For the text-containing cell, return its midpoint in [x, y] coordinate format. 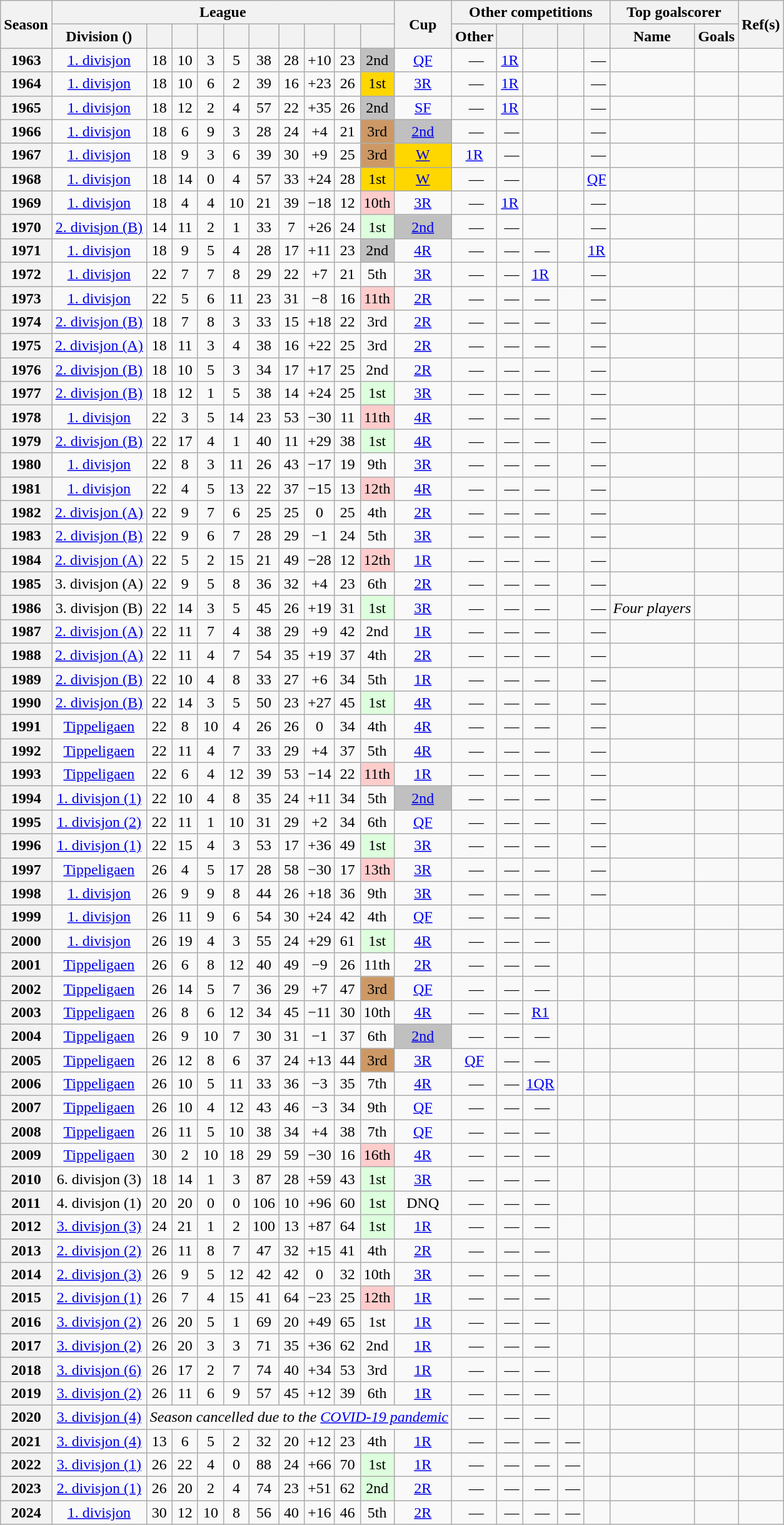
−14 [320, 774]
2. divisjon (3) [99, 1274]
3. divisjon (3) [99, 1227]
1992 [26, 751]
Goals [716, 36]
59 [291, 1155]
2015 [26, 1298]
1972 [26, 274]
+23 [320, 84]
−11 [320, 1012]
Other competitions [531, 13]
2010 [26, 1179]
100 [264, 1227]
1985 [26, 584]
1989 [26, 679]
1982 [26, 512]
65 [348, 1322]
2021 [26, 1441]
Other [475, 36]
Top goalscorer [674, 13]
3. divisjon (1) [99, 1465]
50 [264, 703]
+59 [320, 1179]
−8 [320, 298]
2014 [26, 1274]
Name [652, 36]
2. divisjon (2) [99, 1250]
6. divisjon (3) [99, 1179]
2008 [26, 1132]
27 [291, 679]
1996 [26, 846]
1. divisjon (2) [99, 822]
2017 [26, 1345]
1986 [26, 607]
−28 [320, 560]
2023 [26, 1489]
1984 [26, 560]
1971 [26, 250]
2020 [26, 1417]
1965 [26, 108]
1998 [26, 893]
+2 [320, 822]
2001 [26, 965]
2016 [26, 1322]
3. divisjon (6) [99, 1369]
+51 [320, 1489]
2004 [26, 1036]
Ref(s) [761, 24]
−23 [320, 1298]
2019 [26, 1393]
R1 [540, 1012]
1977 [26, 393]
+22 [320, 346]
2018 [26, 1369]
1974 [26, 322]
2006 [26, 1084]
+49 [320, 1322]
70 [348, 1465]
+17 [320, 370]
+35 [320, 108]
2002 [26, 988]
1967 [26, 155]
2007 [26, 1108]
2003 [26, 1012]
2013 [26, 1250]
Season cancelled due to the COVID-19 pandemic [299, 1417]
1980 [26, 465]
Cup [423, 24]
1993 [26, 774]
60 [348, 1203]
+10 [320, 60]
+66 [320, 1465]
1975 [26, 346]
13th [377, 869]
1988 [26, 655]
71 [264, 1345]
1QR [540, 1084]
1990 [26, 703]
2022 [26, 1465]
−17 [320, 465]
SF [423, 108]
+96 [320, 1203]
3. divisjon (B) [99, 607]
+87 [320, 1227]
88 [264, 1465]
−9 [320, 965]
Season [26, 24]
Division () [99, 36]
106 [264, 1203]
61 [348, 941]
+26 [320, 226]
+34 [320, 1369]
1969 [26, 203]
2011 [26, 1203]
2009 [26, 1155]
1999 [26, 917]
3. divisjon (A) [99, 584]
16th [377, 1155]
+13 [320, 1060]
DNQ [423, 1203]
1970 [26, 226]
87 [264, 1179]
+27 [320, 703]
69 [264, 1322]
Four players [652, 607]
1968 [26, 179]
League [223, 13]
1979 [26, 441]
1994 [26, 798]
2000 [26, 941]
1981 [26, 489]
1973 [26, 298]
1964 [26, 84]
+15 [320, 1250]
2012 [26, 1227]
1991 [26, 727]
1997 [26, 869]
1987 [26, 631]
+16 [320, 1512]
55 [264, 941]
−15 [320, 489]
56 [264, 1512]
1966 [26, 131]
1963 [26, 60]
1995 [26, 822]
1978 [26, 417]
58 [291, 869]
1976 [26, 370]
2024 [26, 1512]
2005 [26, 1060]
1983 [26, 536]
+6 [320, 679]
4. divisjon (1) [99, 1203]
−18 [320, 203]
